Identify which cell holds the provided text, then report its [X, Y] central coordinate. 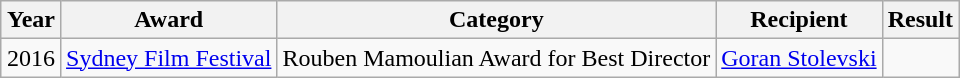
Goran Stolevski [799, 58]
2016 [30, 58]
Result [920, 20]
Rouben Mamoulian Award for Best Director [496, 58]
Award [169, 20]
Recipient [799, 20]
Category [496, 20]
Sydney Film Festival [169, 58]
Year [30, 20]
